Capture the cell that displays the provided text and extract its [x, y] central coordinate. 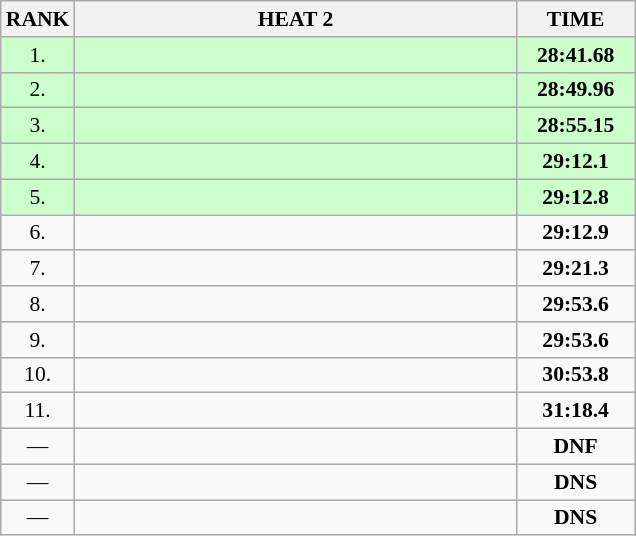
8. [38, 304]
29:12.9 [576, 233]
11. [38, 411]
4. [38, 162]
DNF [576, 447]
5. [38, 197]
TIME [576, 19]
2. [38, 90]
29:12.1 [576, 162]
6. [38, 233]
28:41.68 [576, 55]
28:55.15 [576, 126]
28:49.96 [576, 90]
31:18.4 [576, 411]
1. [38, 55]
9. [38, 340]
3. [38, 126]
7. [38, 269]
HEAT 2 [295, 19]
10. [38, 375]
30:53.8 [576, 375]
RANK [38, 19]
29:12.8 [576, 197]
29:21.3 [576, 269]
